Search for the cell housing the specified text and yield its [x, y] center coordinate. 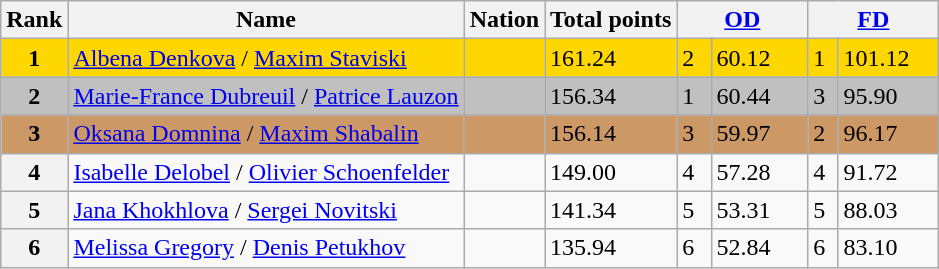
Total points [611, 20]
Albena Denkova / Maxim Staviski [266, 58]
53.31 [760, 210]
Marie-France Dubreuil / Patrice Lauzon [266, 96]
Jana Khokhlova / Sergei Novitski [266, 210]
FD [874, 20]
135.94 [611, 248]
Isabelle Delobel / Olivier Schoenfelder [266, 172]
95.90 [888, 96]
Nation [504, 20]
91.72 [888, 172]
Oksana Domnina / Maxim Shabalin [266, 134]
Name [266, 20]
Melissa Gregory / Denis Petukhov [266, 248]
161.24 [611, 58]
60.12 [760, 58]
60.44 [760, 96]
57.28 [760, 172]
96.17 [888, 134]
OD [742, 20]
141.34 [611, 210]
59.97 [760, 134]
52.84 [760, 248]
156.34 [611, 96]
101.12 [888, 58]
156.14 [611, 134]
Rank [34, 20]
88.03 [888, 210]
83.10 [888, 248]
149.00 [611, 172]
